Provide the [X, Y] coordinate of the cell's center where the given text is located.  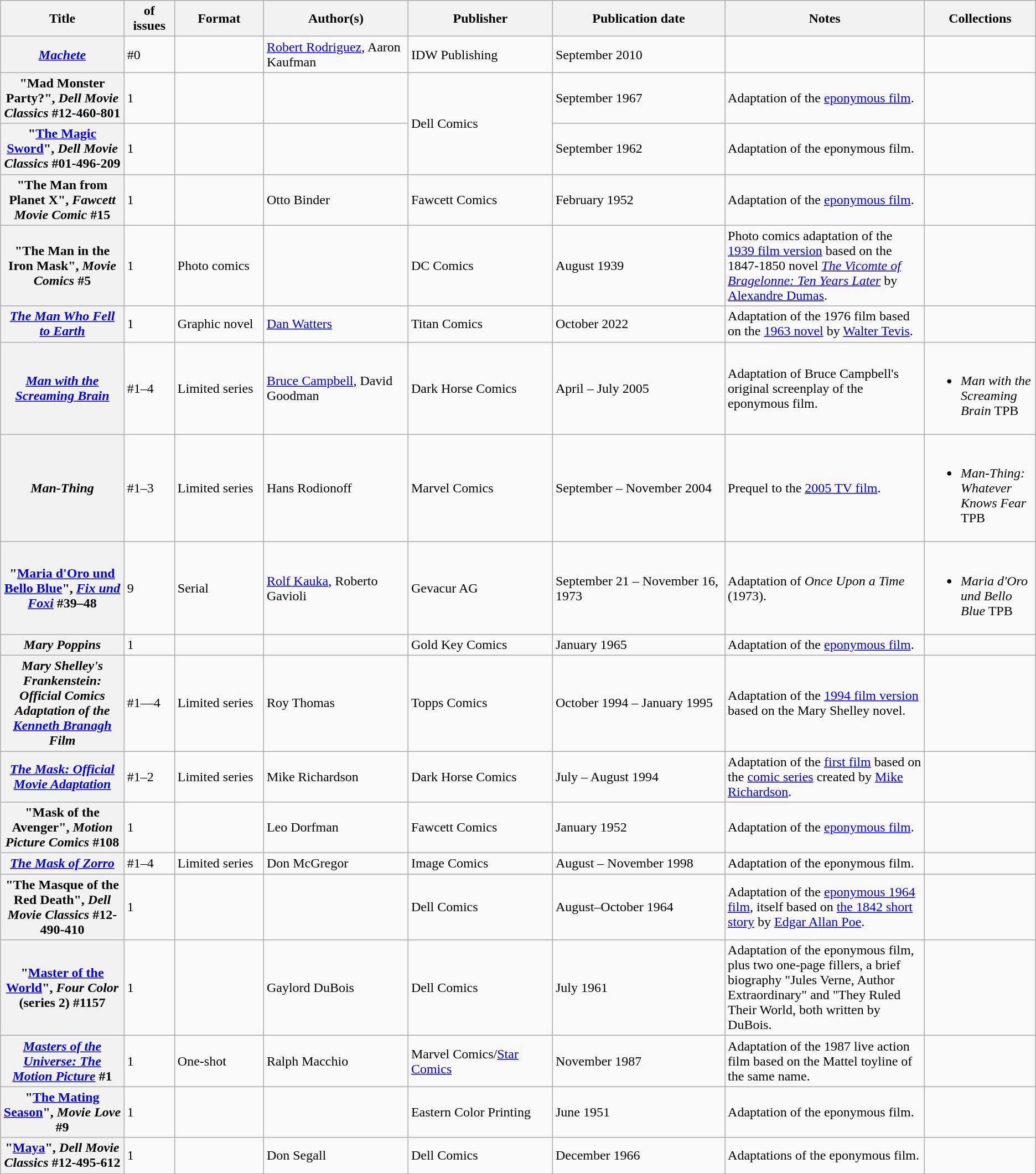
Man-Thing: Whatever Knows Fear TPB [981, 488]
Format [219, 19]
Author(s) [335, 19]
August – November 1998 [639, 864]
Adaptations of the eponymous film. [825, 1155]
Adaptation of Bruce Campbell's original screenplay of the eponymous film. [825, 388]
of issues [149, 19]
"Maya", Dell Movie Classics #12-495-612 [63, 1155]
September – November 2004 [639, 488]
January 1965 [639, 645]
Publication date [639, 19]
"The Magic Sword", Dell Movie Classics #01-496-209 [63, 149]
The Mask of Zorro [63, 864]
Photo comics adaptation of the 1939 film version based on the 1847-1850 novel The Vicomte of Bragelonne: Ten Years Later by Alexandre Dumas. [825, 266]
Masters of the Universe: The Motion Picture #1 [63, 1061]
Dan Watters [335, 324]
#0 [149, 54]
"Mask of the Avenger", Motion Picture Comics #108 [63, 828]
Otto Binder [335, 200]
October 2022 [639, 324]
August–October 1964 [639, 907]
Adaptation of the eponymous 1964 film, itself based on the 1842 short story by Edgar Allan Poe. [825, 907]
November 1987 [639, 1061]
December 1966 [639, 1155]
Adaptation of the 1976 film based on the 1963 novel by Walter Tevis. [825, 324]
Leo Dorfman [335, 828]
One-shot [219, 1061]
Man-Thing [63, 488]
Adaptation of the 1994 film version based on the Mary Shelley novel. [825, 703]
Collections [981, 19]
Graphic novel [219, 324]
Adaptation of the 1987 live action film based on the Mattel toyline of the same name. [825, 1061]
DC Comics [480, 266]
September 2010 [639, 54]
Man with the Screaming Brain TPB [981, 388]
"Mad Monster Party?", Dell Movie Classics #12-460-801 [63, 98]
June 1951 [639, 1112]
July 1961 [639, 988]
Eastern Color Printing [480, 1112]
Don Segall [335, 1155]
Gevacur AG [480, 588]
September 1967 [639, 98]
Marvel Comics/Star Comics [480, 1061]
Mary Shelley's Frankenstein: Official Comics Adaptation of the Kenneth Branagh Film [63, 703]
#1–3 [149, 488]
Robert Rodriguez, Aaron Kaufman [335, 54]
IDW Publishing [480, 54]
Don McGregor [335, 864]
Publisher [480, 19]
#1—4 [149, 703]
The Mask: Official Movie Adaptation [63, 777]
Serial [219, 588]
September 21 – November 16, 1973 [639, 588]
Notes [825, 19]
"Master of the World", Four Color (series 2) #1157 [63, 988]
#1–2 [149, 777]
Hans Rodionoff [335, 488]
"The Masque of the Red Death", Dell Movie Classics #12-490-410 [63, 907]
Man with the Screaming Brain [63, 388]
Mike Richardson [335, 777]
"The Man from Planet X", Fawcett Movie Comic #15 [63, 200]
Title [63, 19]
April – July 2005 [639, 388]
Adaptation of the first film based on the comic series created by Mike Richardson. [825, 777]
Photo comics [219, 266]
October 1994 – January 1995 [639, 703]
Adaptation of Once Upon a Time (1973). [825, 588]
"Maria d'Oro und Bello Blue", Fix und Foxi #39–48 [63, 588]
Gold Key Comics [480, 645]
Maria d'Oro und Bello Blue TPB [981, 588]
"The Mating Season", Movie Love #9 [63, 1112]
Mary Poppins [63, 645]
"The Man in the Iron Mask", Movie Comics #5 [63, 266]
Topps Comics [480, 703]
Gaylord DuBois [335, 988]
Machete [63, 54]
August 1939 [639, 266]
Prequel to the 2005 TV film. [825, 488]
Rolf Kauka, Roberto Gavioli [335, 588]
Titan Comics [480, 324]
January 1952 [639, 828]
July – August 1994 [639, 777]
Ralph Macchio [335, 1061]
February 1952 [639, 200]
September 1962 [639, 149]
9 [149, 588]
Image Comics [480, 864]
Roy Thomas [335, 703]
Marvel Comics [480, 488]
The Man Who Fell to Earth [63, 324]
Bruce Campbell, David Goodman [335, 388]
